Identify which cell holds the provided text, then report its (X, Y) central coordinate. 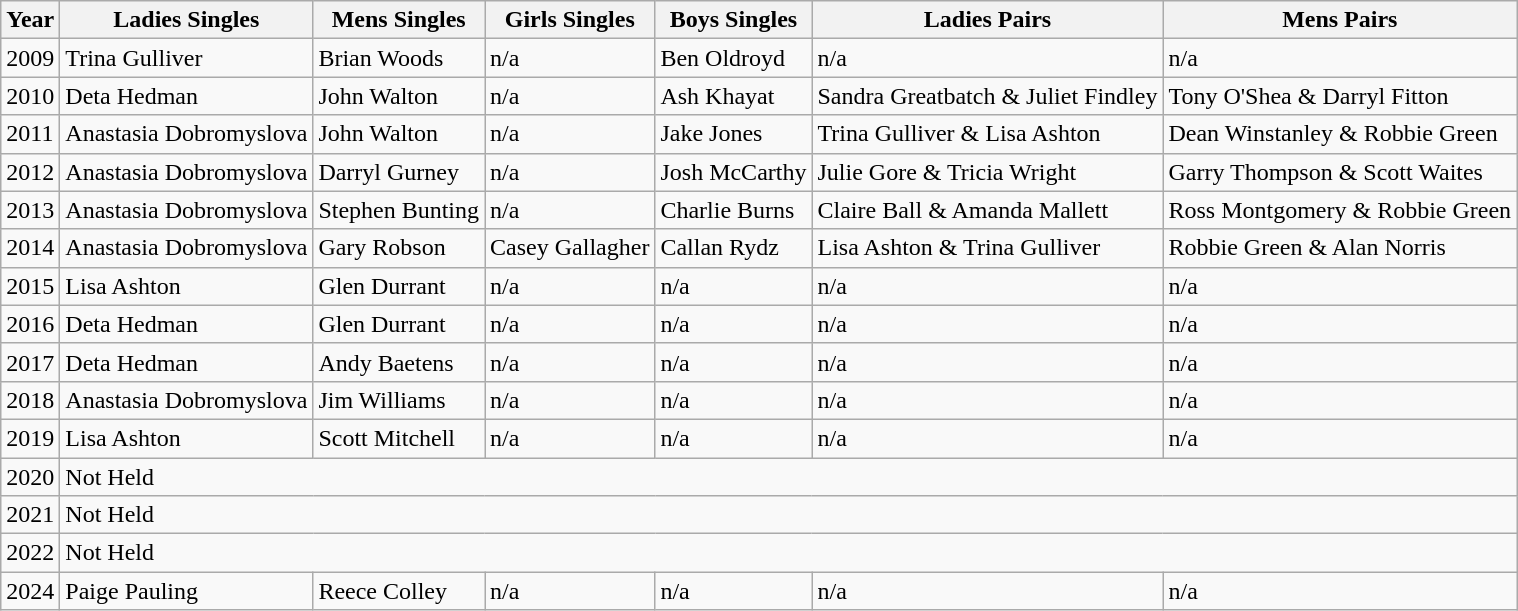
2019 (30, 438)
Lisa Ashton & Trina Gulliver (988, 248)
Mens Singles (399, 20)
Sandra Greatbatch & Juliet Findley (988, 96)
Stephen Bunting (399, 210)
2016 (30, 324)
Year (30, 20)
Charlie Burns (734, 210)
2017 (30, 362)
2012 (30, 172)
2020 (30, 477)
2014 (30, 248)
2013 (30, 210)
2011 (30, 134)
Gary Robson (399, 248)
2018 (30, 400)
Brian Woods (399, 58)
Claire Ball & Amanda Mallett (988, 210)
Girls Singles (570, 20)
Josh McCarthy (734, 172)
Mens Pairs (1340, 20)
2022 (30, 553)
Paige Pauling (186, 591)
Darryl Gurney (399, 172)
Ladies Singles (186, 20)
Jake Jones (734, 134)
Dean Winstanley & Robbie Green (1340, 134)
Boys Singles (734, 20)
Tony O'Shea & Darryl Fitton (1340, 96)
Trina Gulliver & Lisa Ashton (988, 134)
2009 (30, 58)
Andy Baetens (399, 362)
Julie Gore & Tricia Wright (988, 172)
Ladies Pairs (988, 20)
2024 (30, 591)
Ross Montgomery & Robbie Green (1340, 210)
Callan Rydz (734, 248)
Reece Colley (399, 591)
Jim Williams (399, 400)
Scott Mitchell (399, 438)
2015 (30, 286)
Garry Thompson & Scott Waites (1340, 172)
Robbie Green & Alan Norris (1340, 248)
2010 (30, 96)
Casey Gallagher (570, 248)
2021 (30, 515)
Trina Gulliver (186, 58)
Ben Oldroyd (734, 58)
Ash Khayat (734, 96)
